Locate the cell with the specified text and output its (x, y) center coordinate. 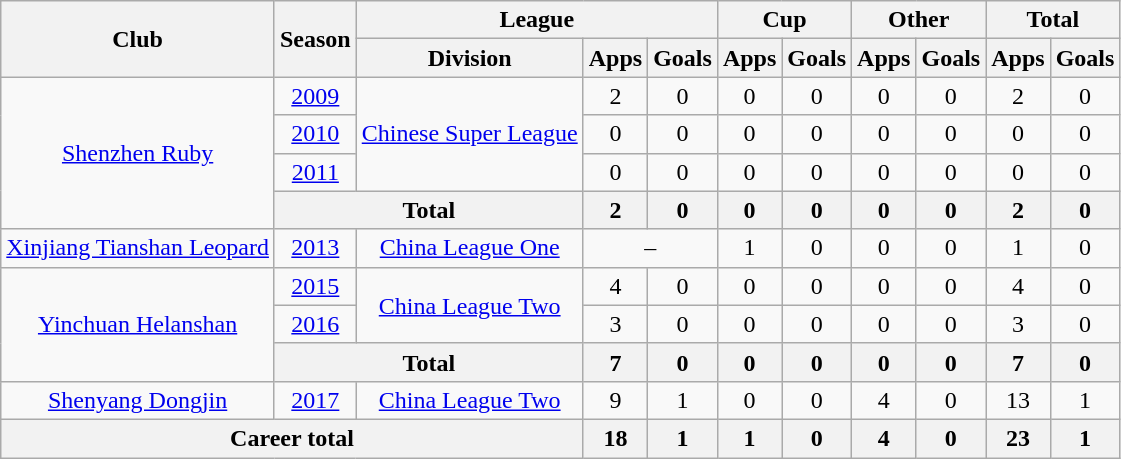
2009 (315, 96)
– (650, 248)
Division (470, 58)
China League One (470, 248)
Other (919, 20)
Club (138, 39)
2011 (315, 172)
Chinese Super League (470, 134)
Shenyang Dongjin (138, 400)
2010 (315, 134)
Career total (292, 438)
2016 (315, 324)
2015 (315, 286)
Yinchuan Helanshan (138, 324)
Cup (784, 20)
Season (315, 39)
2013 (315, 248)
9 (615, 400)
Shenzhen Ruby (138, 153)
13 (1018, 400)
23 (1018, 438)
League (536, 20)
2017 (315, 400)
Xinjiang Tianshan Leopard (138, 248)
18 (615, 438)
